From the cell containing the given text, extract its center point as [x, y] coordinate. 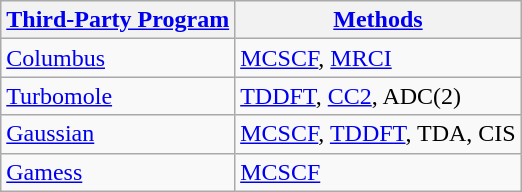
Third-Party Program [118, 20]
MCSCF, MRCI [378, 58]
Columbus [118, 58]
Gaussian [118, 134]
TDDFT, CC2, ADC(2) [378, 96]
MCSCF [378, 172]
Gamess [118, 172]
Methods [378, 20]
MCSCF, TDDFT, TDA, CIS [378, 134]
Turbomole [118, 96]
